Return the (x, y) coordinate for the center point of the cell that contains the specified text.  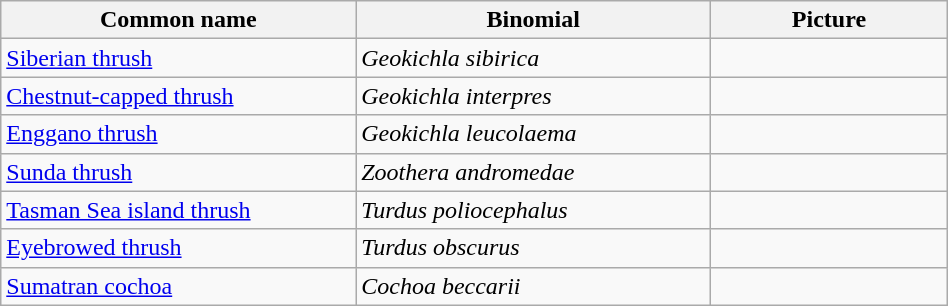
Sumatran cochoa (178, 286)
Cochoa beccarii (534, 286)
Chestnut-capped thrush (178, 96)
Common name (178, 20)
Geokichla sibirica (534, 58)
Enggano thrush (178, 134)
Geokichla interpres (534, 96)
Turdus poliocephalus (534, 210)
Eyebrowed thrush (178, 248)
Geokichla leucolaema (534, 134)
Turdus obscurus (534, 248)
Binomial (534, 20)
Picture (830, 20)
Sunda thrush (178, 172)
Zoothera andromedae (534, 172)
Tasman Sea island thrush (178, 210)
Siberian thrush (178, 58)
